For the text-containing cell, return its midpoint in [X, Y] coordinate format. 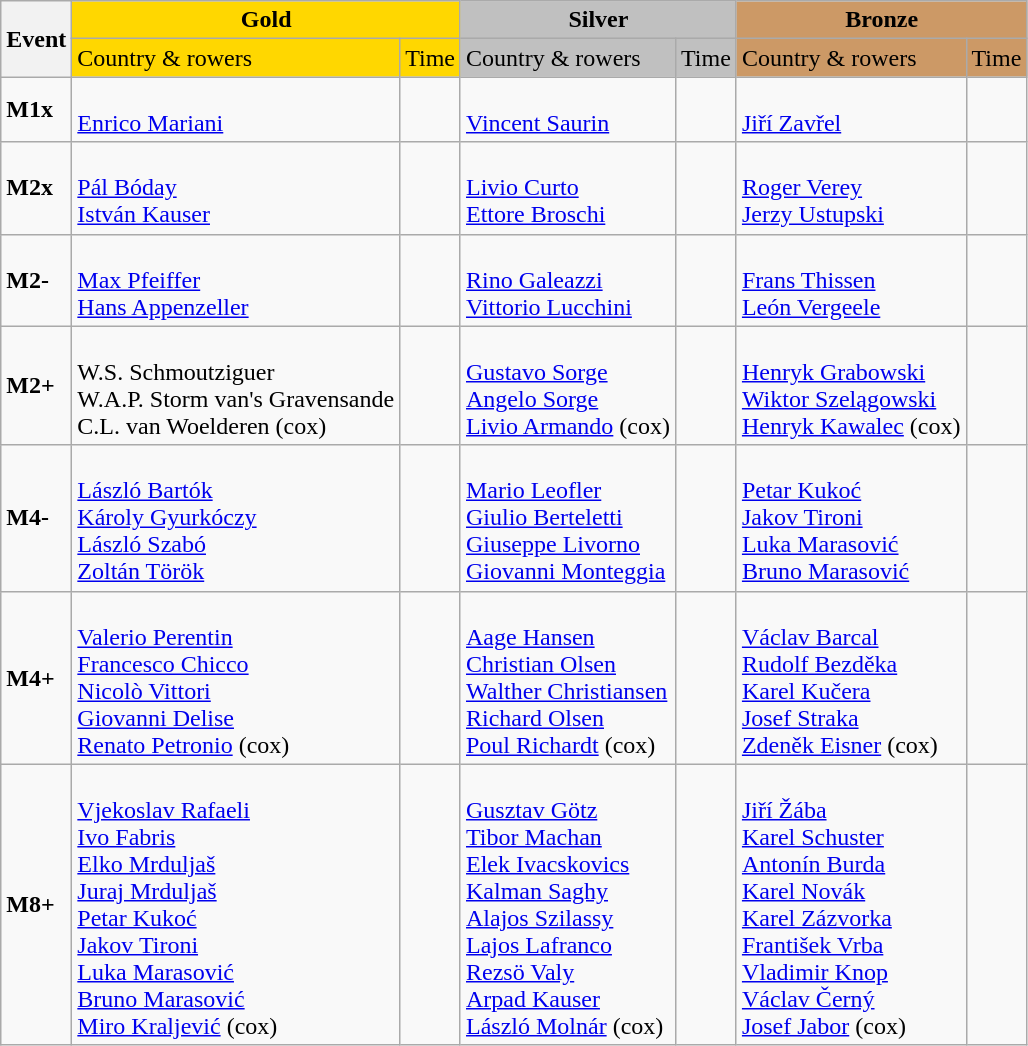
M8+ [36, 904]
M4- [36, 518]
Bronze [882, 20]
W.S. Schmoutziguer W.A.P. Storm van's Gravensande C.L. van Woelderen (cox) [236, 386]
Mario Leofler Giulio Berteletti Giuseppe Livorno Giovanni Monteggia [568, 518]
Valerio Perentin Francesco Chicco Nicolò Vittori Giovanni Delise Renato Petronio (cox) [236, 678]
M2x [36, 188]
Pál Bóday István Kauser [236, 188]
Gold [266, 20]
Gustavo Sorge Angelo Sorge Livio Armando (cox) [568, 386]
Event [36, 39]
M2- [36, 280]
M2+ [36, 386]
Jiří Žába Karel Schuster Antonín Burda Karel Novák Karel Zázvorka František Vrba Vladimir Knop Václav Černý Josef Jabor (cox) [851, 904]
Václav Barcal Rudolf Bezděka Karel Kučera Josef Straka Zdeněk Eisner (cox) [851, 678]
Gusztav Götz Tibor Machan Elek Ivacskovics Kalman Saghy Alajos Szilassy Lajos Lafranco Rezsö Valy Arpad Kauser László Molnár (cox) [568, 904]
Aage Hansen Christian Olsen Walther Christiansen Richard Olsen Poul Richardt (cox) [568, 678]
Frans Thissen León Vergeele [851, 280]
László Bartók Károly Gyurkóczy László Szabó Zoltán Török [236, 518]
Roger Verey Jerzy Ustupski [851, 188]
Livio Curto Ettore Broschi [568, 188]
Enrico Mariani [236, 110]
Max Pfeiffer Hans Appenzeller [236, 280]
Petar Kukoć Jakov Tironi Luka Marasović Bruno Marasović [851, 518]
Rino Galeazzi Vittorio Lucchini [568, 280]
Silver [598, 20]
Henryk Grabowski Wiktor Szelągowski Henryk Kawalec (cox) [851, 386]
Jiří Zavřel [851, 110]
Vincent Saurin [568, 110]
Vjekoslav Rafaeli Ivo Fabris Elko Mrduljaš Juraj Mrduljaš Petar Kukoć Jakov Tironi Luka Marasović Bruno Marasović Miro Kraljević (cox) [236, 904]
M4+ [36, 678]
M1x [36, 110]
